Provide the (x, y) coordinate of the cell's center where the given text is located.  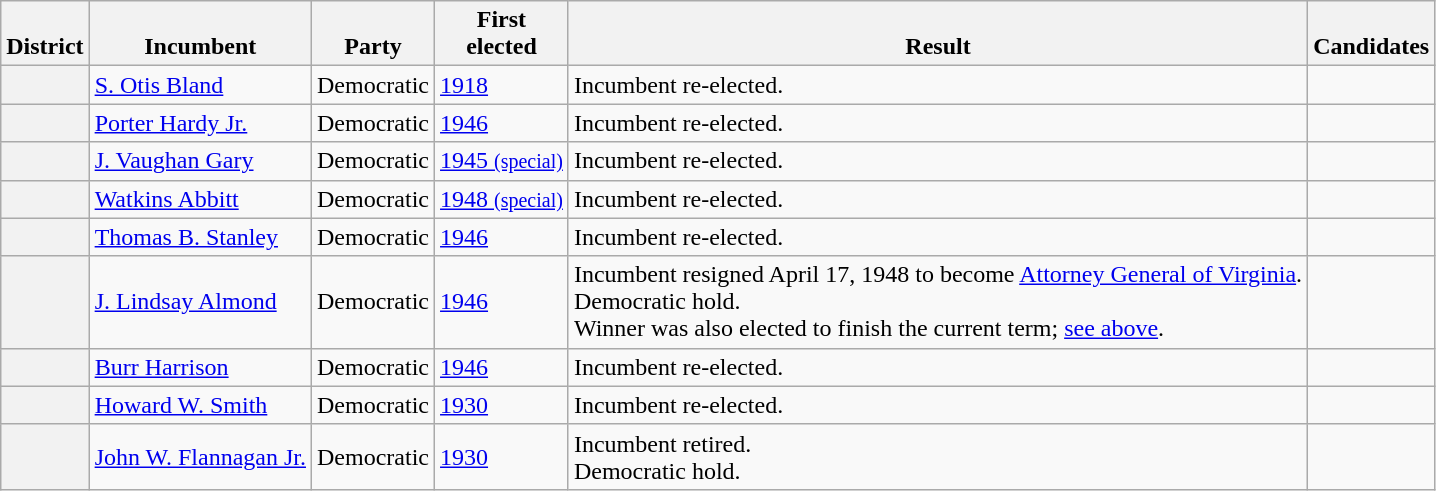
1948 (special) (502, 199)
Burr Harrison (200, 367)
Incumbent retired.Democratic hold. (938, 456)
Party (374, 34)
Firstelected (502, 34)
Watkins Abbitt (200, 199)
Thomas B. Stanley (200, 237)
Howard W. Smith (200, 405)
1918 (502, 85)
Porter Hardy Jr. (200, 123)
J. Lindsay Almond (200, 302)
District (45, 34)
John W. Flannagan Jr. (200, 456)
1945 (special) (502, 161)
J. Vaughan Gary (200, 161)
S. Otis Bland (200, 85)
Result (938, 34)
Incumbent (200, 34)
Candidates (1372, 34)
